Extract the (X, Y) coordinate from the center of the cell holding the provided text.  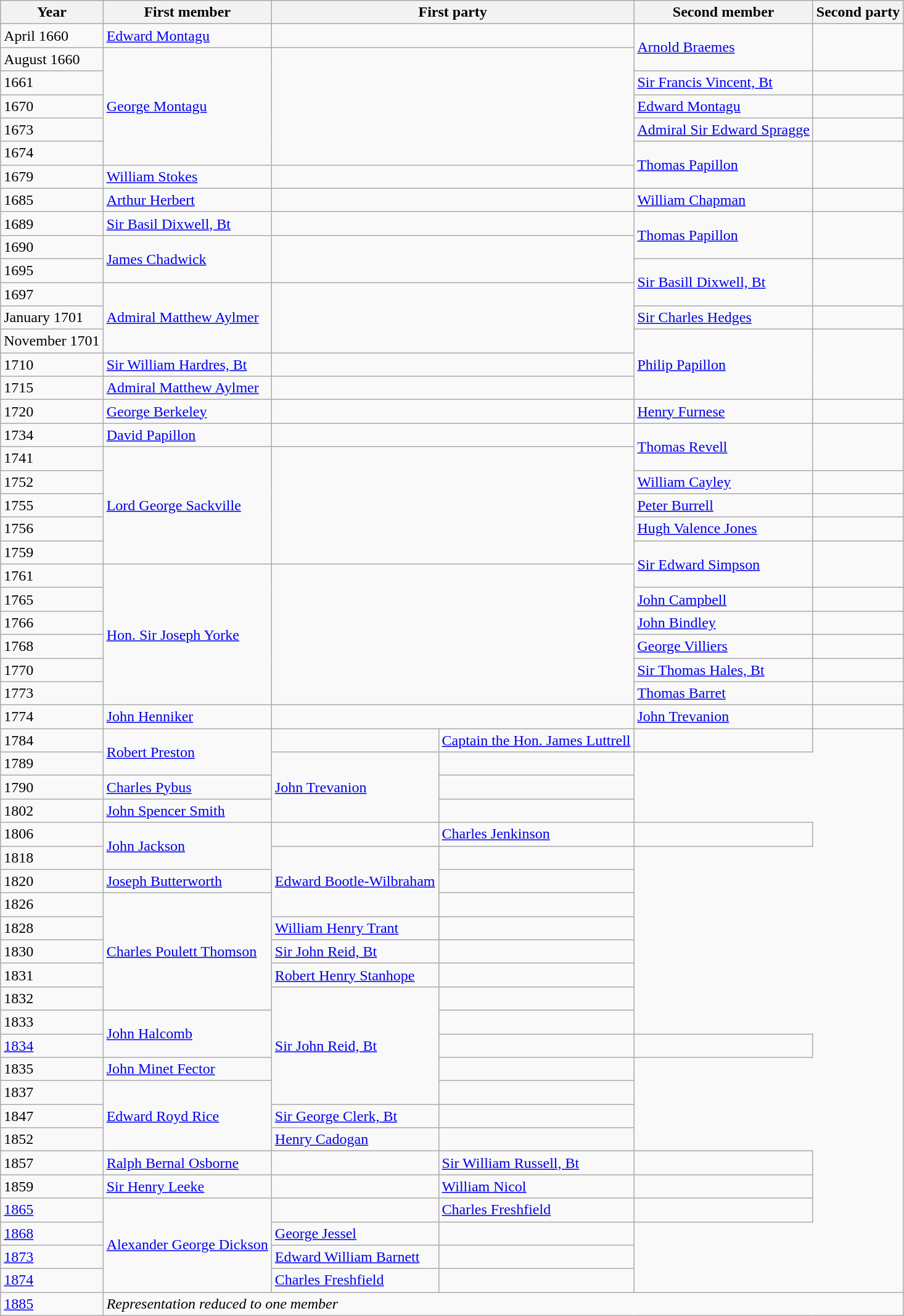
Charles Jenkinson (536, 834)
1741 (52, 458)
1715 (52, 388)
Joseph Butterworth (187, 881)
Sir George Clerk, Bt (355, 1116)
William Stokes (187, 176)
Sir Edward Simpson (723, 564)
1710 (52, 365)
Year (52, 12)
First party (453, 12)
1818 (52, 858)
John Henniker (187, 717)
John Campbell (723, 599)
1784 (52, 740)
George Jessel (355, 1233)
Sir Thomas Hales, Bt (723, 669)
John Minet Fector (187, 1069)
1695 (52, 270)
1670 (52, 106)
August 1660 (52, 59)
1847 (52, 1116)
1661 (52, 83)
John Spencer Smith (187, 811)
William Chapman (723, 200)
1768 (52, 646)
1690 (52, 247)
1874 (52, 1280)
1868 (52, 1233)
1773 (52, 693)
Robert Henry Stanhope (355, 975)
Arnold Braemes (723, 48)
1826 (52, 904)
Alexander George Dickson (187, 1245)
Edward William Barnett (355, 1257)
1802 (52, 811)
1755 (52, 505)
1835 (52, 1069)
1806 (52, 834)
William Cayley (723, 482)
George Montagu (187, 106)
1697 (52, 294)
Edward Bootle-Wilbraham (355, 881)
Arthur Herbert (187, 200)
1789 (52, 764)
1673 (52, 130)
John Bindley (723, 623)
James Chadwick (187, 259)
John Jackson (187, 846)
Hugh Valence Jones (723, 529)
Hon. Sir Joseph Yorke (187, 634)
1837 (52, 1093)
1766 (52, 623)
1857 (52, 1163)
1820 (52, 881)
Lord George Sackville (187, 505)
January 1701 (52, 318)
Thomas Revell (723, 447)
1852 (52, 1140)
Peter Burrell (723, 505)
Sir Francis Vincent, Bt (723, 83)
1865 (52, 1210)
William Nicol (536, 1186)
April 1660 (52, 36)
Sir William Russell, Bt (536, 1163)
Philip Papillon (723, 365)
Sir Basill Dixwell, Bt (723, 282)
1752 (52, 482)
Ralph Bernal Osborne (187, 1163)
George Villiers (723, 646)
Sir William Hardres, Bt (187, 365)
1830 (52, 951)
1859 (52, 1186)
1761 (52, 576)
Charles Pybus (187, 787)
1885 (52, 1304)
1832 (52, 998)
George Berkeley (187, 412)
1831 (52, 975)
1873 (52, 1257)
1833 (52, 1022)
1756 (52, 529)
John Halcomb (187, 1033)
1679 (52, 176)
1689 (52, 223)
Thomas Barret (723, 693)
Captain the Hon. James Luttrell (536, 740)
1734 (52, 435)
Representation reduced to one member (503, 1304)
Henry Cadogan (355, 1140)
1828 (52, 928)
Edward Royd Rice (187, 1116)
David Papillon (187, 435)
William Henry Trant (355, 928)
1765 (52, 599)
Henry Furnese (723, 412)
1770 (52, 669)
1674 (52, 153)
Sir Basil Dixwell, Bt (187, 223)
1774 (52, 717)
November 1701 (52, 341)
1790 (52, 787)
1720 (52, 412)
Charles Poulett Thomson (187, 951)
Sir Charles Hedges (723, 318)
First member (187, 12)
1834 (52, 1046)
1685 (52, 200)
Robert Preston (187, 752)
1759 (52, 552)
Admiral Sir Edward Spragge (723, 130)
Sir Henry Leeke (187, 1186)
Second party (858, 12)
Second member (723, 12)
